From the cell containing the given text, extract its center point as [X, Y] coordinate. 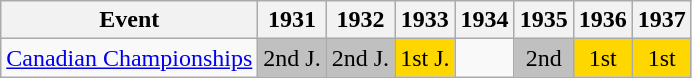
Event [130, 20]
2nd [544, 58]
1934 [484, 20]
1935 [544, 20]
Canadian Championships [130, 58]
1933 [425, 20]
1937 [662, 20]
1936 [602, 20]
1932 [360, 20]
1st J. [425, 58]
1931 [292, 20]
